Determine the [x, y] coordinate at the center of the cell enclosing the given text.  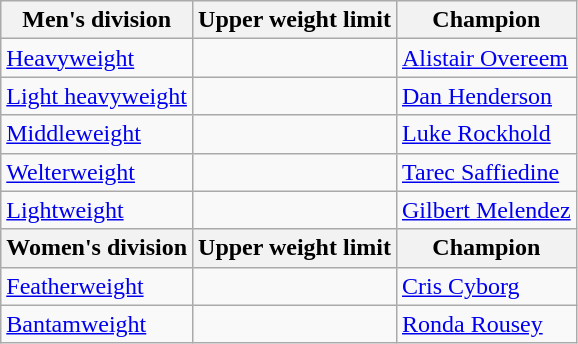
Featherweight [97, 286]
Cris Cyborg [486, 286]
Bantamweight [97, 324]
Dan Henderson [486, 96]
Lightweight [97, 210]
Heavyweight [97, 58]
Women's division [97, 248]
Gilbert Melendez [486, 210]
Men's division [97, 20]
Ronda Rousey [486, 324]
Tarec Saffiedine [486, 172]
Alistair Overeem [486, 58]
Welterweight [97, 172]
Middleweight [97, 134]
Light heavyweight [97, 96]
Luke Rockhold [486, 134]
